Detect which cell encompasses the target text, then output its [X, Y] center coordinate. 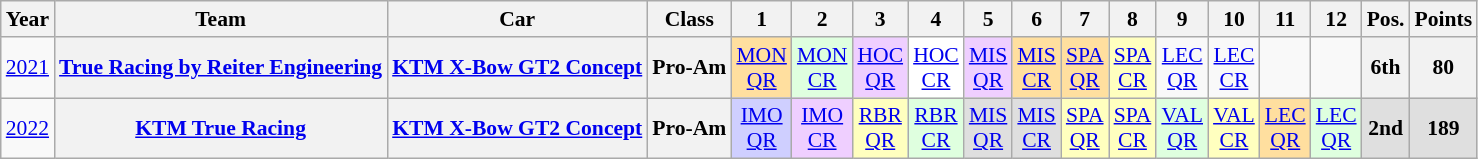
2nd [1386, 128]
LECCR [1234, 68]
9 [1182, 19]
RBRCR [936, 128]
2022 [28, 128]
12 [1336, 19]
RBRQR [880, 128]
MONCR [822, 68]
2021 [28, 68]
1 [762, 19]
Pos. [1386, 19]
VALCR [1234, 128]
Car [517, 19]
2 [822, 19]
Points [1444, 19]
Class [689, 19]
80 [1444, 68]
Year [28, 19]
6 [1036, 19]
7 [1085, 19]
HOCQR [880, 68]
Team [220, 19]
KTM True Racing [220, 128]
6th [1386, 68]
10 [1234, 19]
HOCCR [936, 68]
IMOQR [762, 128]
VALQR [1182, 128]
MONQR [762, 68]
True Racing by Reiter Engineering [220, 68]
3 [880, 19]
189 [1444, 128]
5 [988, 19]
IMOCR [822, 128]
8 [1133, 19]
4 [936, 19]
11 [1286, 19]
